From the cell containing the given text, extract its center point as [X, Y] coordinate. 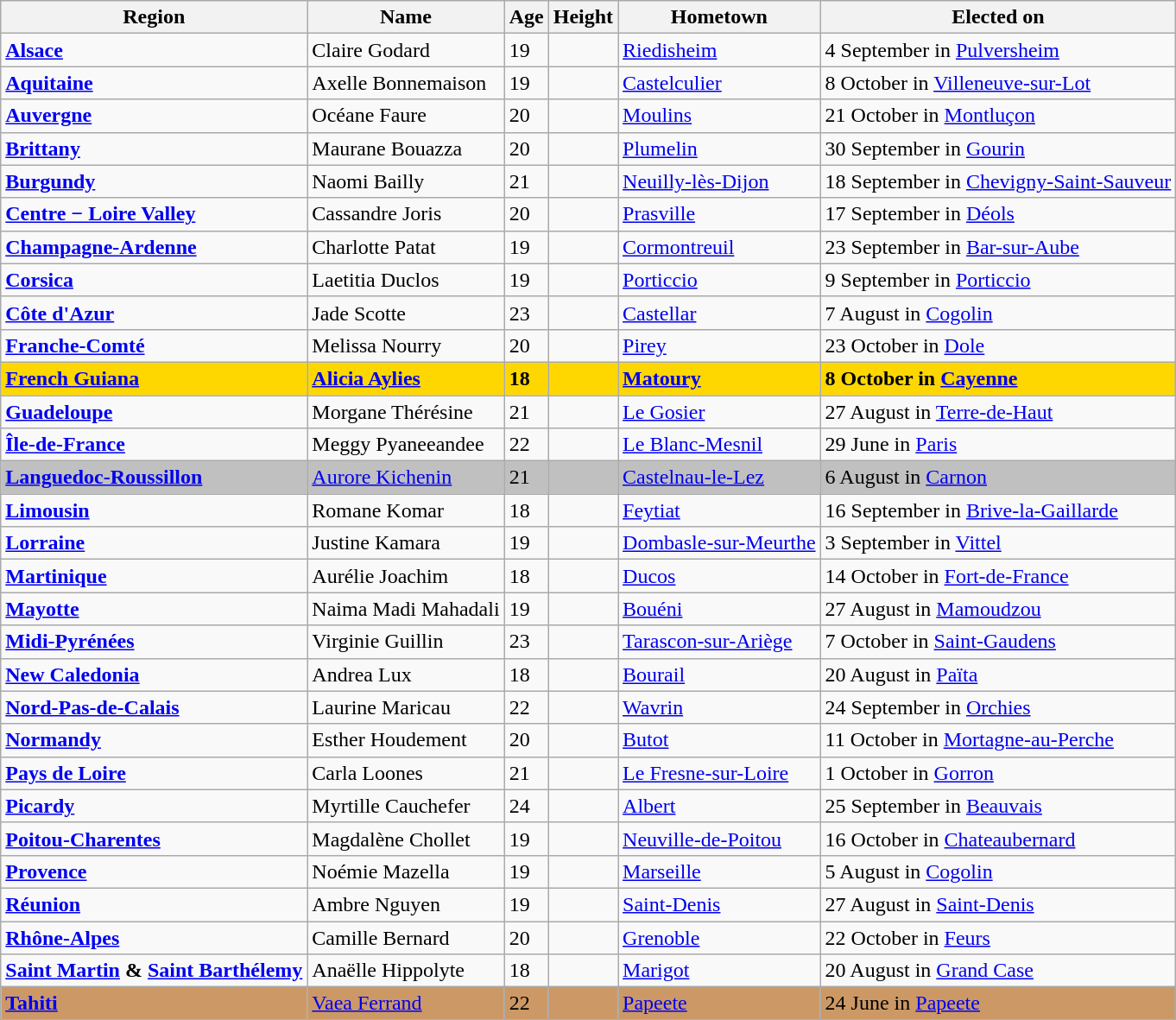
Castelnau-le-Lez [720, 478]
Esther Houdement [406, 740]
Aurore Kichenin [406, 478]
Noémie Mazella [406, 871]
7 October in Saint-Gaudens [998, 642]
24 June in Papeete [998, 1004]
Le Blanc-Mesnil [720, 445]
Maurane Bouazza [406, 149]
20 August in Païta [998, 675]
Côte d'Azur [154, 313]
Naima Madi Mahadali [406, 609]
Alicia Aylies [406, 378]
Brittany [154, 149]
Virginie Guillin [406, 642]
Laetitia Duclos [406, 280]
Riedisheim [720, 50]
Meggy Pyaneeandee [406, 445]
Martinique [154, 576]
New Caledonia [154, 675]
Champagne-Ardenne [154, 247]
Nord-Pas-de-Calais [154, 707]
Le Gosier [720, 412]
Franche-Comté [154, 345]
Papeete [720, 1004]
Vaea Ferrand [406, 1004]
Axelle Bonnemaison [406, 83]
Marigot [720, 971]
Poitou-Charentes [154, 839]
8 October in Cayenne [998, 378]
Morgane Thérésine [406, 412]
18 September in Chevigny-Saint-Sauveur [998, 181]
Laurine Maricau [406, 707]
4 September in Pulversheim [998, 50]
17 September in Déols [998, 214]
Bourail [720, 675]
20 August in Grand Case [998, 971]
29 June in Paris [998, 445]
Wavrin [720, 707]
Normandy [154, 740]
22 October in Feurs [998, 937]
Bouéni [720, 609]
Moulins [720, 116]
Region [154, 17]
French Guiana [154, 378]
Pays de Loire [154, 773]
Matoury [720, 378]
16 September in Brive-la-Gaillarde [998, 510]
6 August in Carnon [998, 478]
1 October in Gorron [998, 773]
25 September in Beauvais [998, 806]
Picardy [154, 806]
Feytiat [720, 510]
5 August in Cogolin [998, 871]
Océane Faure [406, 116]
16 October in Chateaubernard [998, 839]
27 August in Saint-Denis [998, 904]
Languedoc-Roussillon [154, 478]
Tarascon-sur-Ariège [720, 642]
Anaëlle Hippolyte [406, 971]
24 [527, 806]
Aquitaine [154, 83]
Aurélie Joachim [406, 576]
Marseille [720, 871]
Neuilly-lès-Dijon [720, 181]
Albert [720, 806]
Hometown [720, 17]
Plumelin [720, 149]
Tahiti [154, 1004]
Limousin [154, 510]
Castellar [720, 313]
Lorraine [154, 543]
3 September in Vittel [998, 543]
27 August in Mamoudzou [998, 609]
Porticcio [720, 280]
Cormontreuil [720, 247]
Guadeloupe [154, 412]
Auvergne [154, 116]
14 October in Fort-de-France [998, 576]
Pirey [720, 345]
7 August in Cogolin [998, 313]
27 August in Terre-de-Haut [998, 412]
23 September in Bar-sur-Aube [998, 247]
Height [583, 17]
Butot [720, 740]
11 October in Mortagne-au-Perche [998, 740]
Le Fresne-sur-Loire [720, 773]
Naomi Bailly [406, 181]
Justine Kamara [406, 543]
Cassandre Joris [406, 214]
Alsace [154, 50]
Charlotte Patat [406, 247]
Burgundy [154, 181]
30 September in Gourin [998, 149]
9 September in Porticcio [998, 280]
Corsica [154, 280]
Ducos [720, 576]
Rhône-Alpes [154, 937]
23 October in Dole [998, 345]
Mayotte [154, 609]
Grenoble [720, 937]
Neuville-de-Poitou [720, 839]
Andrea Lux [406, 675]
Île-de-France [154, 445]
Centre − Loire Valley [154, 214]
Prasville [720, 214]
Name [406, 17]
Claire Godard [406, 50]
Elected on [998, 17]
Romane Komar [406, 510]
Saint Martin & Saint Barthélemy [154, 971]
Castelculier [720, 83]
Jade Scotte [406, 313]
Provence [154, 871]
Dombasle-sur-Meurthe [720, 543]
Age [527, 17]
Magdalène Chollet [406, 839]
Saint-Denis [720, 904]
21 October in Montluçon [998, 116]
Carla Loones [406, 773]
8 October in Villeneuve-sur-Lot [998, 83]
Camille Bernard [406, 937]
24 September in Orchies [998, 707]
Myrtille Cauchefer [406, 806]
Ambre Nguyen [406, 904]
Midi-Pyrénées [154, 642]
Melissa Nourry [406, 345]
Réunion [154, 904]
